Return the [x, y] coordinate for the center point of the cell that contains the specified text.  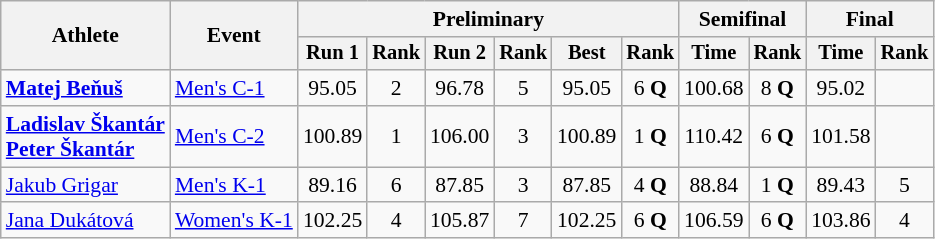
101.58 [840, 136]
Men's C-2 [234, 136]
95.02 [840, 88]
89.16 [332, 185]
105.87 [460, 221]
Semifinal [742, 19]
100.68 [714, 88]
103.86 [840, 221]
Best [586, 54]
89.43 [840, 185]
Jana Dukátová [86, 221]
106.59 [714, 221]
Final [870, 19]
4 Q [650, 185]
Men's K-1 [234, 185]
Event [234, 36]
Athlete [86, 36]
1 [396, 136]
106.00 [460, 136]
96.78 [460, 88]
110.42 [714, 136]
8 Q [778, 88]
Matej Beňuš [86, 88]
Run 2 [460, 54]
Women's K-1 [234, 221]
Ladislav ŠkantárPeter Škantár [86, 136]
Jakub Grigar [86, 185]
Run 1 [332, 54]
Men's C-1 [234, 88]
6 [396, 185]
2 [396, 88]
88.84 [714, 185]
Preliminary [488, 19]
7 [523, 221]
